Provide the (X, Y) coordinate of the cell's center where the given text is located.  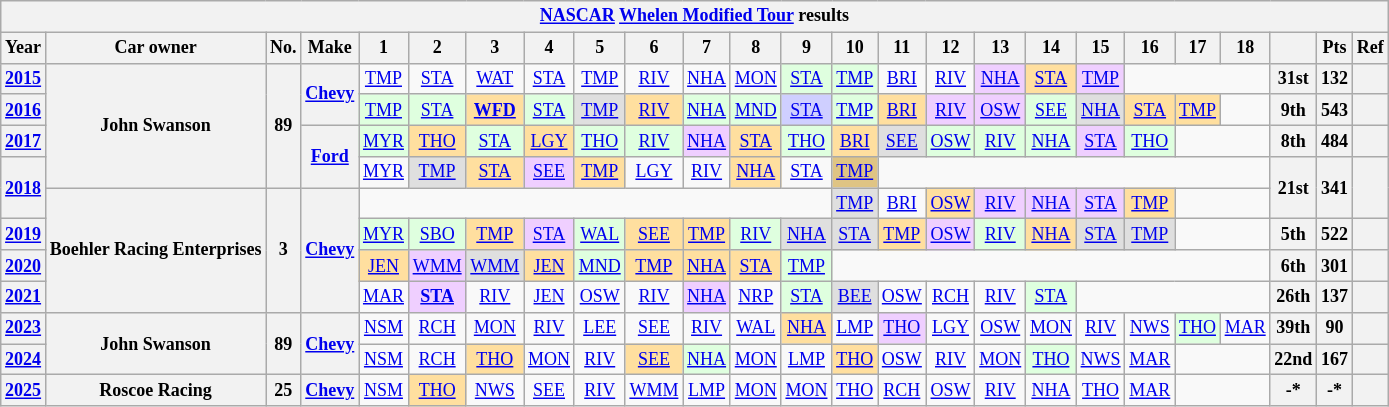
22nd (1294, 360)
2024 (24, 360)
SBO (437, 234)
10 (855, 48)
522 (1335, 234)
167 (1335, 360)
2023 (24, 328)
Boehler Racing Enterprises (155, 250)
2016 (24, 110)
6th (1294, 266)
8th (1294, 140)
Ford (330, 156)
7 (707, 48)
137 (1335, 296)
14 (1052, 48)
543 (1335, 110)
WAT (495, 78)
BEE (855, 296)
2015 (24, 78)
2021 (24, 296)
132 (1335, 78)
No. (284, 48)
301 (1335, 266)
2020 (24, 266)
2 (437, 48)
4 (550, 48)
5th (1294, 234)
NASCAR Whelen Modified Tour results (694, 16)
90 (1335, 328)
Pts (1335, 48)
Roscoe Racing (155, 390)
2017 (24, 140)
NRP (756, 296)
484 (1335, 140)
1 (384, 48)
39th (1294, 328)
9th (1294, 110)
6 (654, 48)
341 (1335, 188)
8 (756, 48)
Year (24, 48)
Car owner (155, 48)
9 (806, 48)
2025 (24, 390)
Make (330, 48)
2019 (24, 234)
16 (1150, 48)
25 (284, 390)
17 (1198, 48)
Ref (1370, 48)
LEE (600, 328)
26th (1294, 296)
WFD (495, 110)
21st (1294, 188)
31st (1294, 78)
15 (1100, 48)
2018 (24, 188)
12 (950, 48)
18 (1245, 48)
5 (600, 48)
13 (1000, 48)
11 (902, 48)
